Output the [x, y] coordinate of the center of the cell containing the given text.  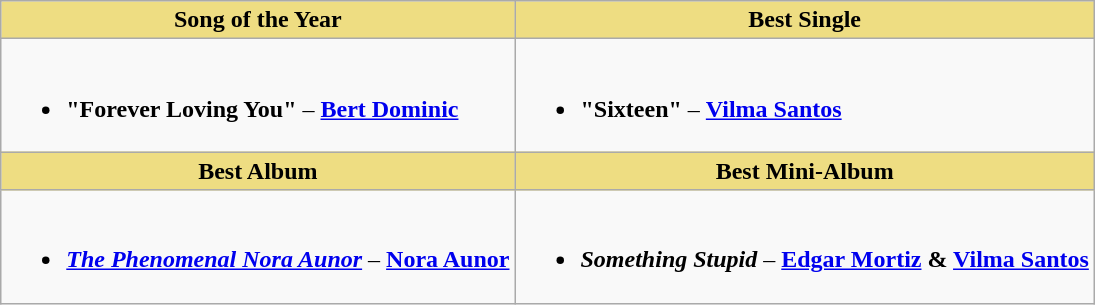
The Phenomenal Nora Aunor – Nora Aunor [258, 246]
Best Single [804, 20]
Best Mini-Album [804, 171]
"Forever Loving You" – Bert Dominic [258, 96]
Something Stupid – Edgar Mortiz & Vilma Santos [804, 246]
Song of the Year [258, 20]
"Sixteen" – Vilma Santos [804, 96]
Best Album [258, 171]
